Capture the cell that displays the provided text and extract its (x, y) central coordinate. 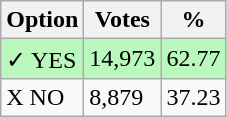
8,879 (122, 97)
62.77 (194, 59)
✓ YES (42, 59)
% (194, 20)
Votes (122, 20)
14,973 (122, 59)
37.23 (194, 97)
Option (42, 20)
X NO (42, 97)
